Find where the given text appears and provide that cell's center as (X, Y) coordinate. 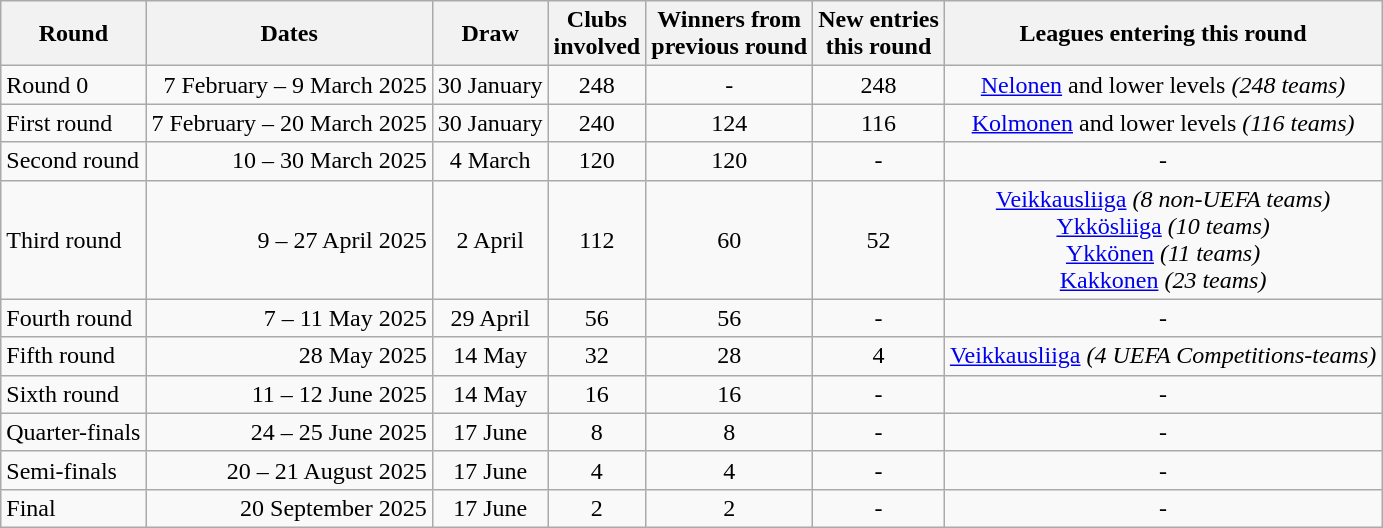
24 – 25 June 2025 (289, 432)
New entriesthis round (879, 34)
Quarter-finals (74, 432)
Round (74, 34)
20 – 21 August 2025 (289, 470)
Winners fromprevious round (730, 34)
124 (730, 123)
4 March (490, 161)
9 – 27 April 2025 (289, 240)
Second round (74, 161)
Draw (490, 34)
Leagues entering this round (1162, 34)
Third round (74, 240)
Dates (289, 34)
29 April (490, 318)
240 (597, 123)
7 February – 20 March 2025 (289, 123)
10 – 30 March 2025 (289, 161)
Sixth round (74, 394)
2 April (490, 240)
Fourth round (74, 318)
Round 0 (74, 85)
7 – 11 May 2025 (289, 318)
11 – 12 June 2025 (289, 394)
28 (730, 356)
Fifth round (74, 356)
Nelonen and lower levels (248 teams) (1162, 85)
First round (74, 123)
52 (879, 240)
Veikkausliiga (4 UEFA Competitions-teams) (1162, 356)
Clubsinvolved (597, 34)
60 (730, 240)
Veikkausliiga (8 non-UEFA teams)Ykkösliiga (10 teams) Ykkönen (11 teams)Kakkonen (23 teams) (1162, 240)
112 (597, 240)
Semi-finals (74, 470)
Final (74, 508)
7 February – 9 March 2025 (289, 85)
116 (879, 123)
Kolmonen and lower levels (116 teams) (1162, 123)
20 September 2025 (289, 508)
32 (597, 356)
28 May 2025 (289, 356)
